Locate the cell with the specified text and output its (x, y) center coordinate. 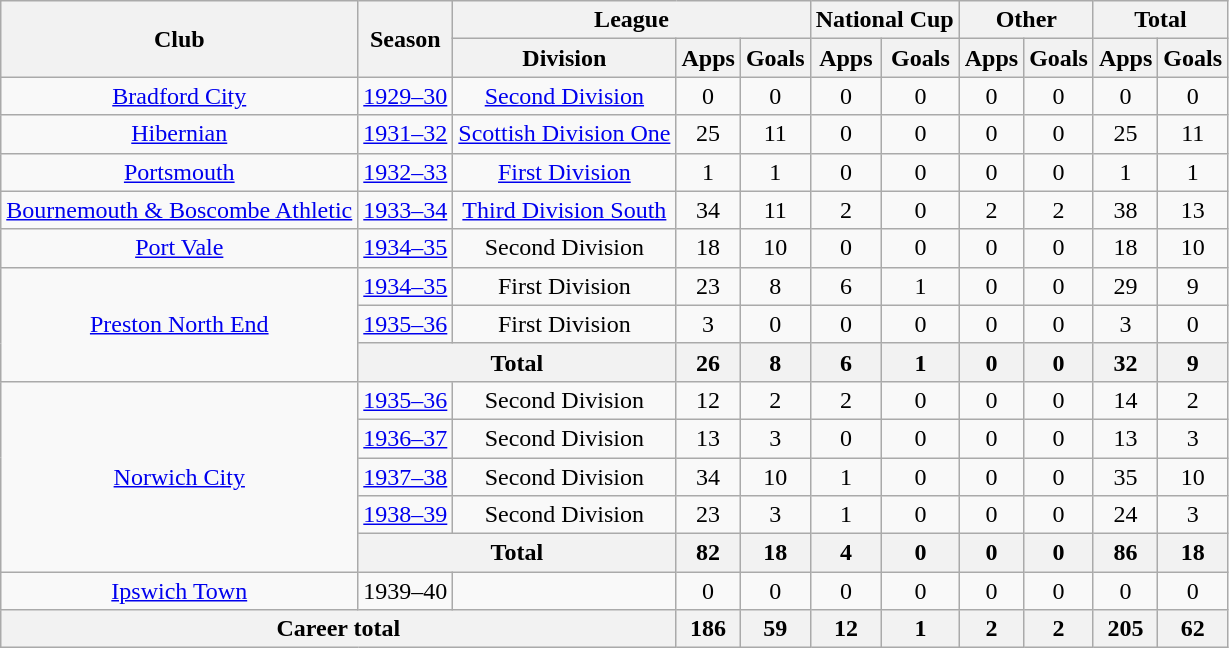
Bournemouth & Boscombe Athletic (180, 210)
Hibernian (180, 134)
Division (564, 58)
Other (1026, 20)
Port Vale (180, 248)
59 (775, 629)
National Cup (884, 20)
1938–39 (406, 515)
Norwich City (180, 476)
1933–34 (406, 210)
14 (1125, 400)
205 (1125, 629)
1932–33 (406, 172)
1936–37 (406, 438)
35 (1125, 477)
1939–40 (406, 591)
1929–30 (406, 96)
26 (708, 362)
1931–32 (406, 134)
1937–38 (406, 477)
Third Division South (564, 210)
Ipswich Town (180, 591)
82 (708, 553)
29 (1125, 286)
Season (406, 39)
Bradford City (180, 96)
Preston North End (180, 324)
4 (846, 553)
Career total (338, 629)
32 (1125, 362)
38 (1125, 210)
League (632, 20)
Scottish Division One (564, 134)
186 (708, 629)
Portsmouth (180, 172)
86 (1125, 553)
62 (1193, 629)
Club (180, 39)
24 (1125, 515)
